From the cell containing the given text, extract its center point as (x, y) coordinate. 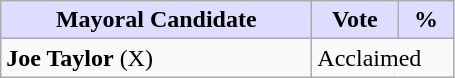
Joe Taylor (X) (156, 58)
Vote (355, 20)
Acclaimed (383, 58)
% (426, 20)
Mayoral Candidate (156, 20)
